Scan for the cell matching the given text and deliver its (x, y) coordinate at center. 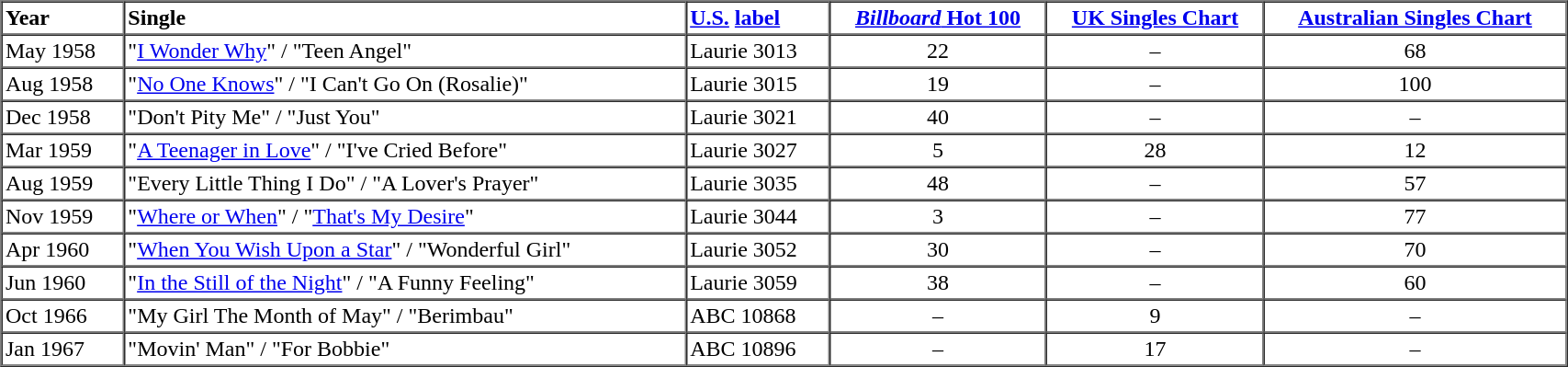
3 (938, 217)
Apr 1960 (62, 250)
28 (1156, 151)
Mar 1959 (62, 151)
"I Wonder Why" / "Teen Angel" (405, 52)
Nov 1959 (62, 217)
5 (938, 151)
48 (938, 184)
"No One Knows" / "I Can't Go On (Rosalie)" (405, 85)
Aug 1958 (62, 85)
Laurie 3013 (759, 52)
Dec 1958 (62, 118)
Jun 1960 (62, 283)
22 (938, 52)
100 (1415, 85)
Single (405, 18)
19 (938, 85)
40 (938, 118)
38 (938, 283)
"When You Wish Upon a Star" / "Wonderful Girl" (405, 250)
"Where or When" / "That's My Desire" (405, 217)
May 1958 (62, 52)
Laurie 3052 (759, 250)
77 (1415, 217)
57 (1415, 184)
9 (1156, 316)
UK Singles Chart (1156, 18)
68 (1415, 52)
Jan 1967 (62, 350)
30 (938, 250)
"My Girl The Month of May" / "Berimbau" (405, 316)
12 (1415, 151)
"In the Still of the Night" / "A Funny Feeling" (405, 283)
"Don't Pity Me" / "Just You" (405, 118)
"Every Little Thing I Do" / "A Lover's Prayer" (405, 184)
17 (1156, 350)
70 (1415, 250)
Oct 1966 (62, 316)
"A Teenager in Love" / "I've Cried Before" (405, 151)
Laurie 3059 (759, 283)
Billboard Hot 100 (938, 18)
"Movin' Man" / "For Bobbie" (405, 350)
Laurie 3027 (759, 151)
Laurie 3021 (759, 118)
ABC 10896 (759, 350)
ABC 10868 (759, 316)
Aug 1959 (62, 184)
Laurie 3035 (759, 184)
Laurie 3044 (759, 217)
U.S. label (759, 18)
Australian Singles Chart (1415, 18)
60 (1415, 283)
Year (62, 18)
Laurie 3015 (759, 85)
